Capture the cell that displays the provided text and extract its [X, Y] central coordinate. 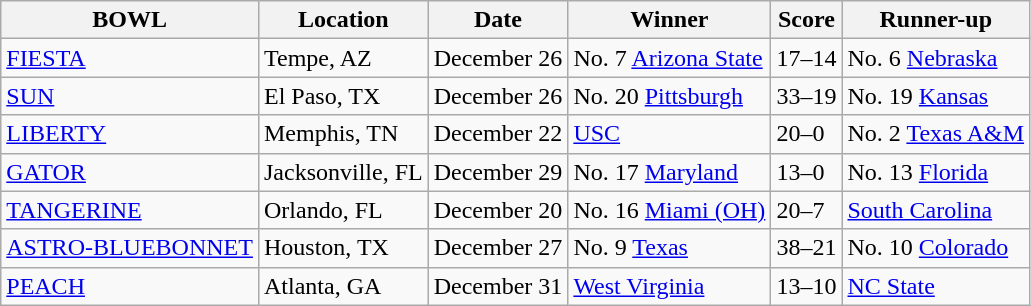
No. 10 Colorado [936, 248]
Atlanta, GA [343, 286]
December 27 [498, 248]
13–10 [806, 286]
Winner [670, 20]
No. 19 Kansas [936, 96]
33–19 [806, 96]
Memphis, TN [343, 134]
December 29 [498, 172]
No. 13 Florida [936, 172]
Runner-up [936, 20]
TANGERINE [130, 210]
December 22 [498, 134]
Tempe, AZ [343, 58]
20–0 [806, 134]
13–0 [806, 172]
Jacksonville, FL [343, 172]
LIBERTY [130, 134]
17–14 [806, 58]
Location [343, 20]
SUN [130, 96]
December 20 [498, 210]
Date [498, 20]
FIESTA [130, 58]
GATOR [130, 172]
PEACH [130, 286]
No. 6 Nebraska [936, 58]
No. 20 Pittsburgh [670, 96]
NC State [936, 286]
El Paso, TX [343, 96]
South Carolina [936, 210]
Houston, TX [343, 248]
Orlando, FL [343, 210]
BOWL [130, 20]
No. 9 Texas [670, 248]
Score [806, 20]
West Virginia [670, 286]
USC [670, 134]
20–7 [806, 210]
ASTRO-BLUEBONNET [130, 248]
No. 16 Miami (OH) [670, 210]
December 31 [498, 286]
No. 7 Arizona State [670, 58]
No. 17 Maryland [670, 172]
No. 2 Texas A&M [936, 134]
38–21 [806, 248]
